Determine the (x, y) coordinate at the center of the cell enclosing the given text.  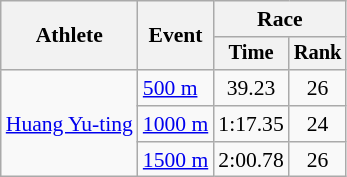
Race (280, 19)
Rank (318, 54)
Event (176, 36)
1000 m (176, 124)
39.23 (250, 88)
500 m (176, 88)
26 (318, 88)
Huang Yu-ting (70, 124)
Time (250, 54)
24 (318, 124)
1:17.35 (250, 124)
Athlete (70, 36)
